Detect which cell encompasses the target text, then output its (X, Y) center coordinate. 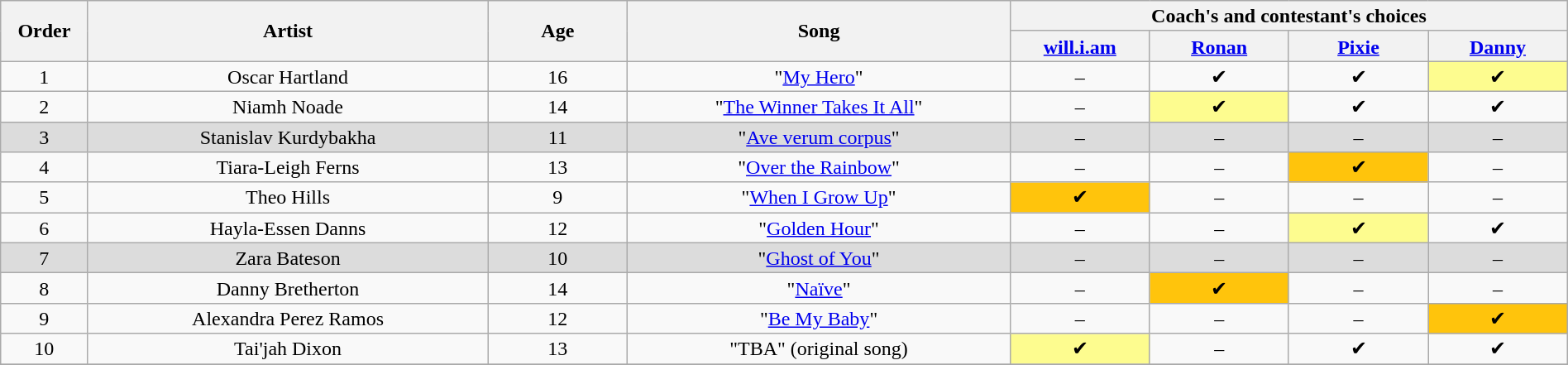
7 (45, 258)
"TBA" (original song) (819, 349)
Zara Bateson (288, 258)
5 (45, 197)
11 (557, 137)
Order (45, 31)
"When I Grow Up" (819, 197)
will.i.am (1080, 46)
Ronan (1219, 46)
Theo Hills (288, 197)
"Over the Rainbow" (819, 167)
"Be My Baby" (819, 318)
Stanislav Kurdybakha (288, 137)
16 (557, 76)
Danny (1499, 46)
"Ave verum corpus" (819, 137)
"My Hero" (819, 76)
Tai'jah Dixon (288, 349)
"Naïve" (819, 288)
3 (45, 137)
6 (45, 228)
Tiara-Leigh Ferns (288, 167)
4 (45, 167)
"Ghost of You" (819, 258)
Pixie (1358, 46)
8 (45, 288)
Niamh Noade (288, 106)
2 (45, 106)
Age (557, 31)
1 (45, 76)
Danny Bretherton (288, 288)
Coach's and contestant's choices (1289, 17)
Alexandra Perez Ramos (288, 318)
Artist (288, 31)
Oscar Hartland (288, 76)
Hayla-Essen Danns (288, 228)
"The Winner Takes It All" (819, 106)
Song (819, 31)
"Golden Hour" (819, 228)
